For the text-containing cell, return its midpoint in [x, y] coordinate format. 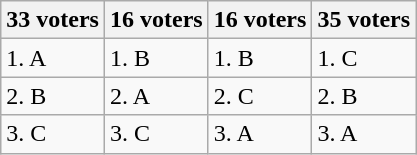
1. A [53, 58]
33 voters [53, 20]
2. C [260, 96]
35 voters [364, 20]
1. C [364, 58]
2. A [156, 96]
